From the cell containing the given text, extract its center point as (X, Y) coordinate. 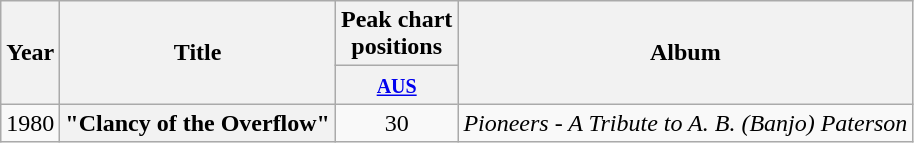
Album (686, 52)
1980 (30, 123)
Pioneers - A Tribute to A. B. (Banjo) Paterson (686, 123)
"Clancy of the Overflow" (198, 123)
Year (30, 52)
Title (198, 52)
30 (396, 123)
AUS (396, 85)
Peak chartpositions (396, 34)
